Provide the [x, y] coordinate of the cell's center where the given text is located.  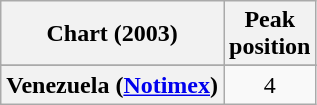
Chart (2003) [112, 34]
Peakposition [270, 34]
Venezuela (Notimex) [112, 85]
4 [270, 85]
